Extract the [x, y] coordinate from the center of the cell holding the provided text.  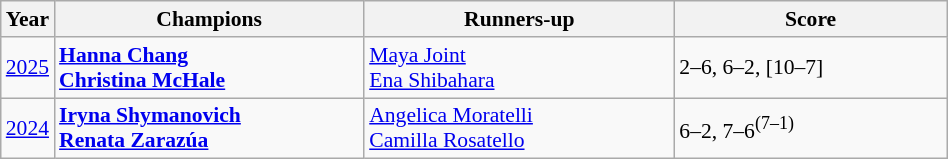
2024 [28, 128]
Hanna Chang Christina McHale [209, 68]
Champions [209, 19]
Iryna Shymanovich Renata Zarazúa [209, 128]
Year [28, 19]
Runners-up [519, 19]
Angelica Moratelli Camilla Rosatello [519, 128]
2–6, 6–2, [10–7] [810, 68]
2025 [28, 68]
6–2, 7–6(7–1) [810, 128]
Score [810, 19]
Maya Joint Ena Shibahara [519, 68]
